Output the (X, Y) coordinate of the center of the cell containing the given text.  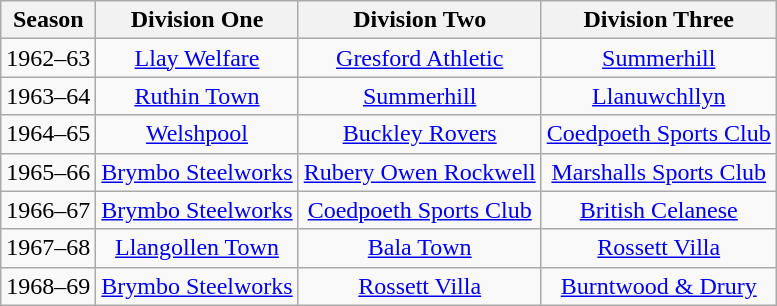
Season (48, 20)
Llanuwchllyn (658, 96)
Welshpool (197, 134)
Division Three (658, 20)
1963–64 (48, 96)
1968–69 (48, 286)
Ruthin Town (197, 96)
Buckley Rovers (420, 134)
Burntwood & Drury (658, 286)
Division One (197, 20)
Gresford Athletic (420, 58)
Division Two (420, 20)
1966–67 (48, 210)
Marshalls Sports Club (658, 172)
Llay Welfare (197, 58)
Llangollen Town (197, 248)
1964–65 (48, 134)
Rubery Owen Rockwell (420, 172)
British Celanese (658, 210)
1965–66 (48, 172)
1962–63 (48, 58)
Bala Town (420, 248)
1967–68 (48, 248)
